Detect which cell encompasses the target text, then output its (X, Y) center coordinate. 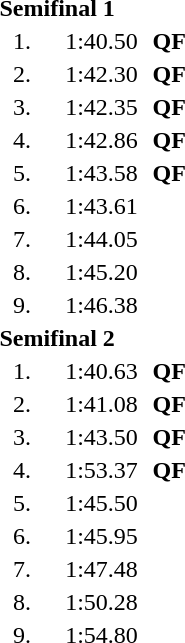
1:42.86 (102, 140)
1:45.20 (102, 272)
1:43.50 (102, 437)
1:53.37 (102, 470)
1:41.08 (102, 404)
1:47.48 (102, 569)
1:40.50 (102, 41)
1:43.61 (102, 206)
1:44.05 (102, 239)
1:42.35 (102, 107)
1:43.58 (102, 173)
1:40.63 (102, 371)
1:50.28 (102, 602)
1:42.30 (102, 74)
1:46.38 (102, 305)
1:45.95 (102, 536)
1:45.50 (102, 503)
